Scan for the cell matching the given text and deliver its (x, y) coordinate at center. 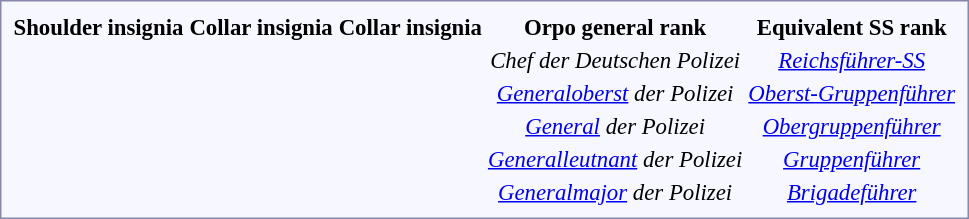
Orpo general rank (614, 27)
Shoulder insignia (98, 27)
Obergruppenführer (852, 126)
Chef der Deutschen Polizei (614, 60)
Brigadeführer (852, 192)
Reichsführer-SS (852, 60)
Generalmajor der Polizei (614, 192)
Generalleutnant der Polizei (614, 159)
Oberst-Gruppenführer (852, 93)
Generaloberst der Polizei (614, 93)
General der Polizei (614, 126)
Equivalent SS rank (852, 27)
Gruppenführer (852, 159)
